For the text-containing cell, return its midpoint in (x, y) coordinate format. 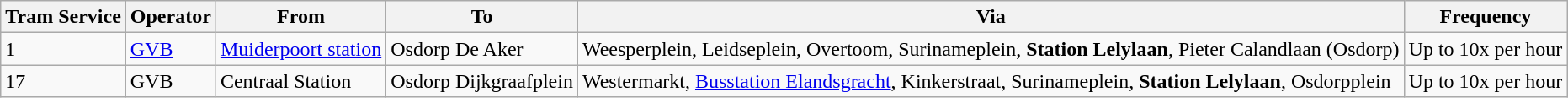
Muiderpoort station (300, 49)
Operator (170, 17)
1 (64, 49)
Centraal Station (300, 81)
To (482, 17)
Osdorp Dijkgraafplein (482, 81)
Westermarkt, Busstation Elandsgracht, Kinkerstraat, Surinameplein, Station Lelylaan, Osdorpplein (991, 81)
17 (64, 81)
Tram Service (64, 17)
From (300, 17)
Frequency (1486, 17)
Osdorp De Aker (482, 49)
Weesperplein, Leidseplein, Overtoom, Surinameplein, Station Lelylaan, Pieter Calandlaan (Osdorp) (991, 49)
Via (991, 17)
